From the cell containing the given text, extract its center point as (X, Y) coordinate. 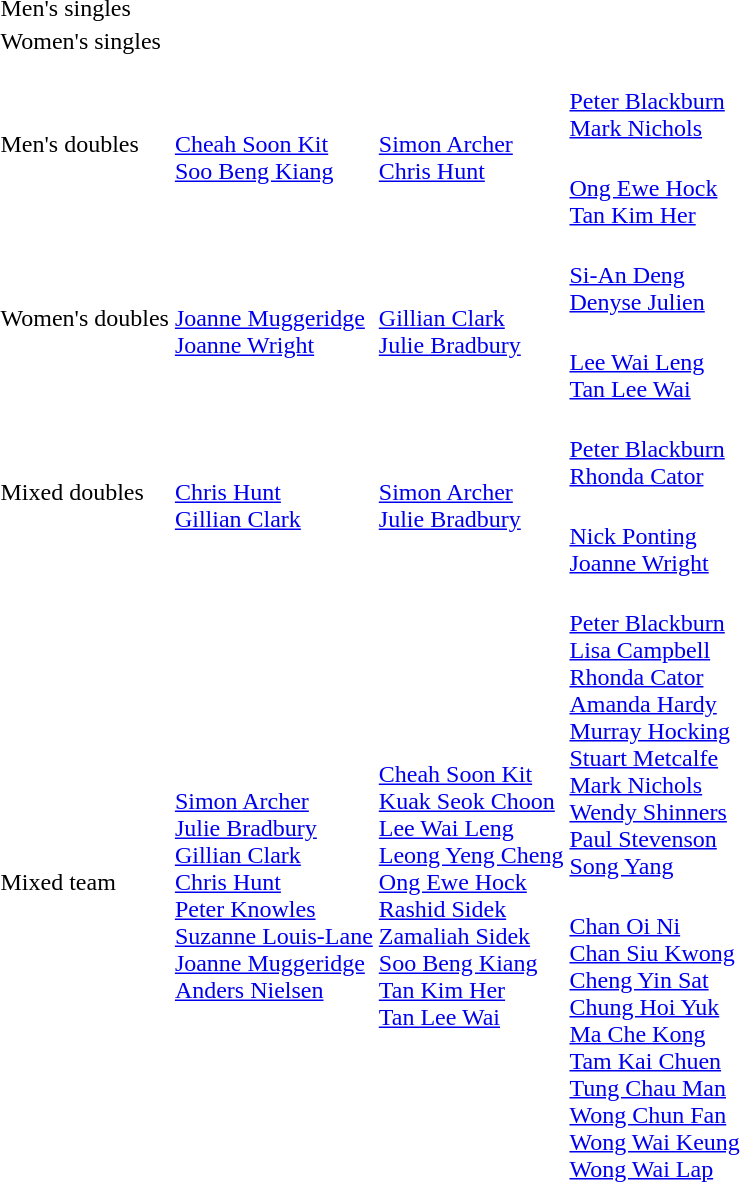
Simon Archer Chris Hunt (471, 144)
Chris HuntGillian Clark (274, 492)
Simon ArcherJulie Bradbury (471, 492)
Cheah Soon KitSoo Beng Kiang (274, 144)
Joanne MuggeridgeJoanne Wright (274, 318)
Gillian ClarkJulie Bradbury (471, 318)
